Locate the cell with the specified text and output its (X, Y) center coordinate. 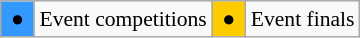
Event competitions (122, 19)
Event finals (303, 19)
